Provide the [X, Y] coordinate of the cell's center where the given text is located.  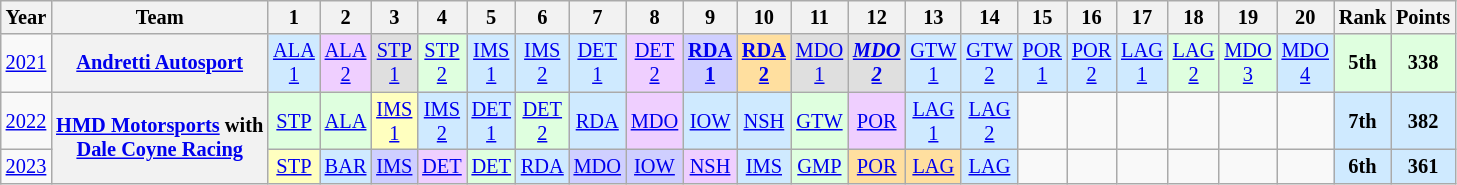
1 [294, 17]
2022 [26, 121]
12 [876, 17]
GTW1 [933, 63]
3 [394, 17]
382 [1423, 121]
361 [1423, 166]
9 [710, 17]
Andretti Autosport [160, 63]
5 [492, 17]
ALA2 [346, 63]
6th [1362, 166]
HMD Motorsports withDale Coyne Racing [160, 138]
19 [1248, 17]
11 [820, 17]
14 [989, 17]
ALA1 [294, 63]
MDO3 [1248, 63]
2023 [26, 166]
STP1 [394, 63]
STP2 [442, 63]
RDA1 [710, 63]
20 [1306, 17]
GMP [820, 166]
17 [1142, 17]
Team [160, 17]
POR2 [1092, 63]
4 [442, 17]
2021 [26, 63]
7 [598, 17]
338 [1423, 63]
Year [26, 17]
GTW2 [989, 63]
8 [654, 17]
MDO4 [1306, 63]
POR1 [1042, 63]
2 [346, 17]
BAR [346, 166]
7th [1362, 121]
RDA2 [764, 63]
ALA [346, 121]
15 [1042, 17]
6 [542, 17]
13 [933, 17]
GTW [820, 121]
10 [764, 17]
5th [1362, 63]
18 [1194, 17]
16 [1092, 17]
Points [1423, 17]
MDO2 [876, 63]
MDO1 [820, 63]
Rank [1362, 17]
